Pinpoint the cell where the given text exists, returning its (x, y) midpoint coordinate. 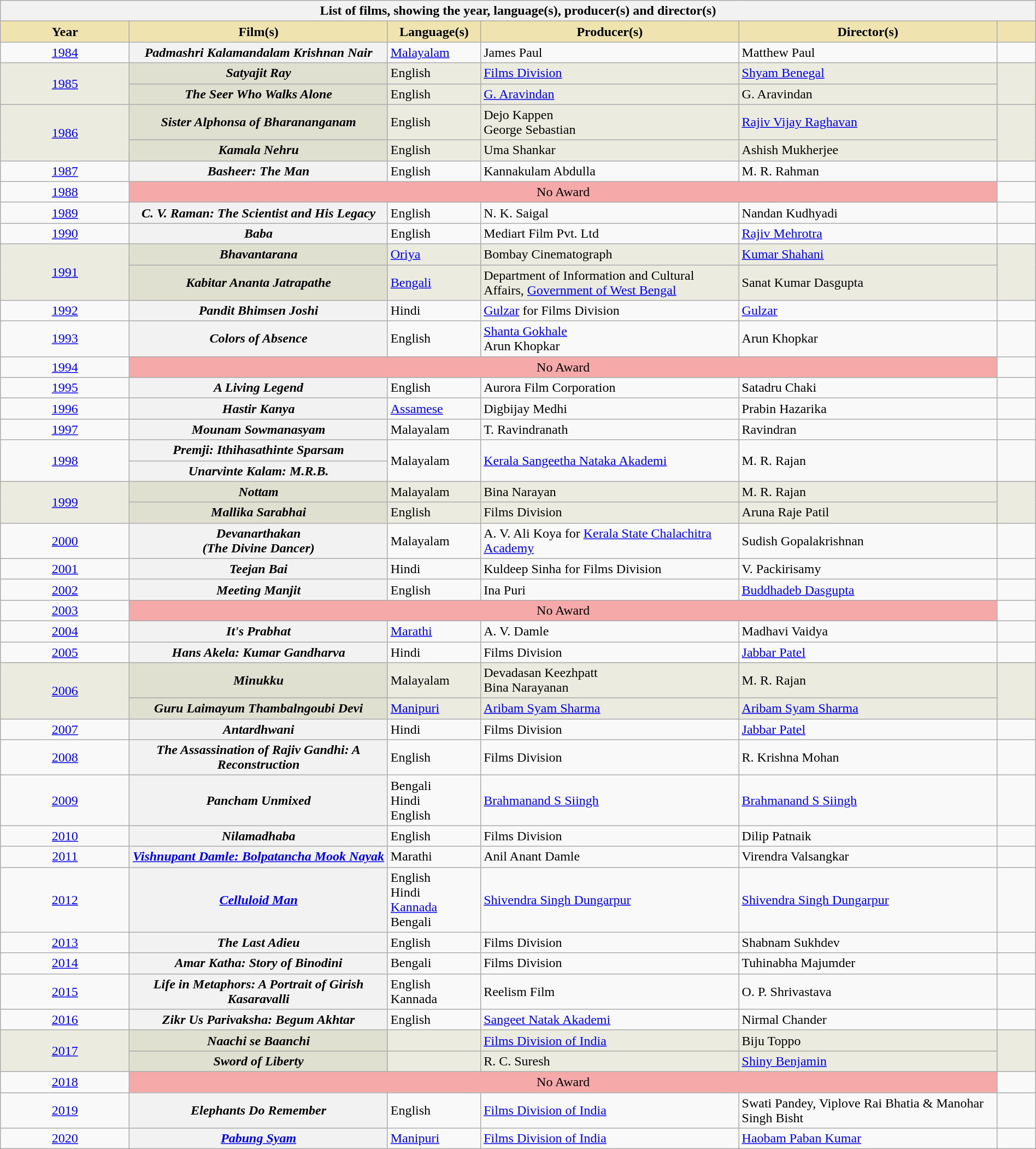
Nirmal Chander (868, 1020)
Nottam (258, 492)
Rajiv Vijay Raghavan (868, 122)
Matthew Paul (868, 52)
2012 (65, 899)
Tuhinabha Majumder (868, 963)
1989 (65, 213)
Rajiv Mehrotra (868, 233)
Kannakulam Abdulla (610, 171)
Shabnam Sukhdev (868, 942)
BengaliHindiEnglish (434, 800)
Biju Toppo (868, 1040)
The Assassination of Rajiv Gandhi: A Reconstruction (258, 757)
Sanat Kumar Dasgupta (868, 282)
1993 (65, 339)
2007 (65, 729)
2006 (65, 691)
2016 (65, 1020)
EnglishHindiKannadaBengali (434, 899)
Reelism Film (610, 991)
2014 (65, 963)
Hastir Kanya (258, 409)
Swati Pandey, Viplove Rai Bhatia & Manohar Singh Bisht (868, 1110)
Naachi se Baanchi (258, 1040)
Aruna Raje Patil (868, 512)
1984 (65, 52)
Aurora Film Corporation (610, 388)
Elephants Do Remember (258, 1110)
Mediart Film Pvt. Ltd (610, 233)
2020 (65, 1139)
Prabin Hazarika (868, 409)
Meeting Manjit (258, 590)
Ina Puri (610, 590)
M. R. Rahman (868, 171)
James Paul (610, 52)
Nilamadhaba (258, 836)
R. Krishna Mohan (868, 757)
List of films, showing the year, language(s), producer(s) and director(s) (518, 11)
2015 (65, 991)
Director(s) (868, 32)
1991 (65, 272)
Basheer: The Man (258, 171)
Amar Katha: Story of Binodini (258, 963)
2018 (65, 1082)
Department of Information and Cultural Affairs, Government of West Bengal (610, 282)
Devanarthakan(The Divine Dancer) (258, 541)
Kabitar Ananta Jatrapathe (258, 282)
2002 (65, 590)
V. Packirisamy (868, 569)
Premji: Ithihasathinte Sparsam (258, 450)
Bina Narayan (610, 492)
Sister Alphonsa of Bharananganam (258, 122)
1985 (65, 84)
2005 (65, 652)
1998 (65, 461)
Sudish Gopalakrishnan (868, 541)
Film(s) (258, 32)
1994 (65, 367)
C. V. Raman: The Scientist and His Legacy (258, 213)
2004 (65, 631)
1999 (65, 502)
Ravindran (868, 429)
Shanta GokhaleArun Khopkar (610, 339)
Mounam Sowmanasyam (258, 429)
Producer(s) (610, 32)
Arun Khopkar (868, 339)
1992 (65, 311)
Shyam Benegal (868, 73)
Buddhadeb Dasgupta (868, 590)
Life in Metaphors: A Portrait of Girish Kasaravalli (258, 991)
Sangeet Natak Akademi (610, 1020)
Teejan Bai (258, 569)
Dilip Patnaik (868, 836)
Vishnupant Damle: Bolpatancha Mook Nayak (258, 857)
A. V. Damle (610, 631)
Gulzar for Films Division (610, 311)
Kuldeep Sinha for Films Division (610, 569)
Assamese (434, 409)
2010 (65, 836)
Uma Shankar (610, 150)
Shiny Benjamin (868, 1061)
2001 (65, 569)
Virendra Valsangkar (868, 857)
A Living Legend (258, 388)
Gulzar (868, 311)
1988 (65, 192)
2019 (65, 1110)
R. C. Suresh (610, 1061)
Language(s) (434, 32)
1986 (65, 132)
It's Prabhat (258, 631)
2013 (65, 942)
1997 (65, 429)
Colors of Absence (258, 339)
Pancham Unmixed (258, 800)
2011 (65, 857)
Satyajit Ray (258, 73)
Kamala Nehru (258, 150)
2003 (65, 610)
Zikr Us Parivaksha: Begum Akhtar (258, 1020)
Minukku (258, 681)
Nandan Kudhyadi (868, 213)
Pandit Bhimsen Joshi (258, 311)
2008 (65, 757)
Year (65, 32)
Kumar Shahani (868, 254)
The Seer Who Walks Alone (258, 94)
1990 (65, 233)
A. V. Ali Koya for Kerala State Chalachitra Academy (610, 541)
2000 (65, 541)
Guru Laimayum Thambalngoubi Devi (258, 709)
Haobam Paban Kumar (868, 1139)
The Last Adieu (258, 942)
Hans Akela: Kumar Gandharva (258, 652)
Bhavantarana (258, 254)
Madhavi Vaidya (868, 631)
Ashish Mukherjee (868, 150)
1995 (65, 388)
Satadru Chaki (868, 388)
Oriya (434, 254)
Baba (258, 233)
2009 (65, 800)
1996 (65, 409)
Anil Anant Damle (610, 857)
1987 (65, 171)
2017 (65, 1051)
Digbijay Medhi (610, 409)
Devadasan KeezhpattBina Narayanan (610, 681)
Kerala Sangeetha Nataka Akademi (610, 461)
Antardhwani (258, 729)
T. Ravindranath (610, 429)
Padmashri Kalamandalam Krishnan Nair (258, 52)
Sword of Liberty (258, 1061)
O. P. Shrivastava (868, 991)
Unarvinte Kalam: M.R.B. (258, 471)
EnglishKannada (434, 991)
Celluloid Man (258, 899)
Pabung Syam (258, 1139)
Mallika Sarabhai (258, 512)
N. K. Saigal (610, 213)
Bombay Cinematograph (610, 254)
Dejo KappenGeorge Sebastian (610, 122)
